Determine the (x, y) coordinate at the center of the cell enclosing the given text.  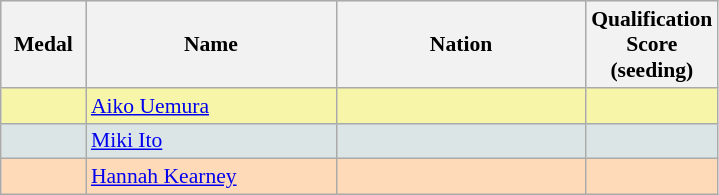
Hannah Kearney (211, 177)
Qualification Score (seeding) (652, 44)
Nation (461, 44)
Miki Ito (211, 141)
Medal (44, 44)
Name (211, 44)
Aiko Uemura (211, 106)
